Determine the [x, y] coordinate at the center of the cell enclosing the given text.  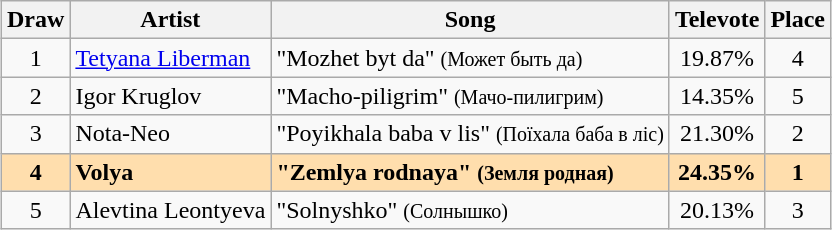
Draw [35, 20]
20.13% [716, 210]
Televote [716, 20]
21.30% [716, 134]
Tetyana Liberman [170, 58]
Place [798, 20]
Igor Kruglov [170, 96]
Nota-Neo [170, 134]
24.35% [716, 172]
"Zemlya rodnaya" (Земля родная) [470, 172]
Song [470, 20]
Artist [170, 20]
Alevtina Leontyeva [170, 210]
19.87% [716, 58]
"Poyikhala baba v lis" (Поїхала баба в ліс) [470, 134]
"Solnyshko" (Солнышко) [470, 210]
Volya [170, 172]
"Mozhet byt da" (Может быть да) [470, 58]
"Macho-piligrim" (Мачо-пилигрим) [470, 96]
14.35% [716, 96]
